Extract the (x, y) coordinate from the center of the cell holding the provided text.  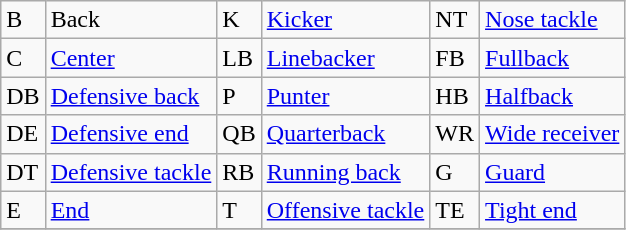
Defensive end (131, 134)
P (239, 96)
NT (455, 20)
Center (131, 58)
DB (23, 96)
Wide receiver (552, 134)
Back (131, 20)
FB (455, 58)
LB (239, 58)
Offensive tackle (346, 210)
Nose tackle (552, 20)
G (455, 172)
DT (23, 172)
Quarterback (346, 134)
End (131, 210)
K (239, 20)
WR (455, 134)
TE (455, 210)
Defensive tackle (131, 172)
HB (455, 96)
Kicker (346, 20)
Punter (346, 96)
Running back (346, 172)
Halfback (552, 96)
Fullback (552, 58)
T (239, 210)
Tight end (552, 210)
C (23, 58)
QB (239, 134)
RB (239, 172)
E (23, 210)
Defensive back (131, 96)
DE (23, 134)
Linebacker (346, 58)
Guard (552, 172)
B (23, 20)
